Identify which cell holds the provided text, then report its (X, Y) central coordinate. 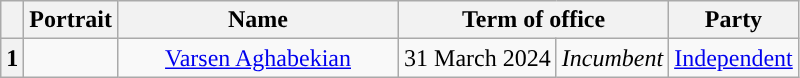
Party (734, 20)
Name (258, 20)
Term of office (534, 20)
Incumbent (612, 58)
Portrait (71, 20)
Varsen Aghabekian (258, 58)
31 March 2024 (478, 58)
1 (12, 58)
Independent (734, 58)
